Return the (x, y) coordinate for the center point of the cell that contains the specified text.  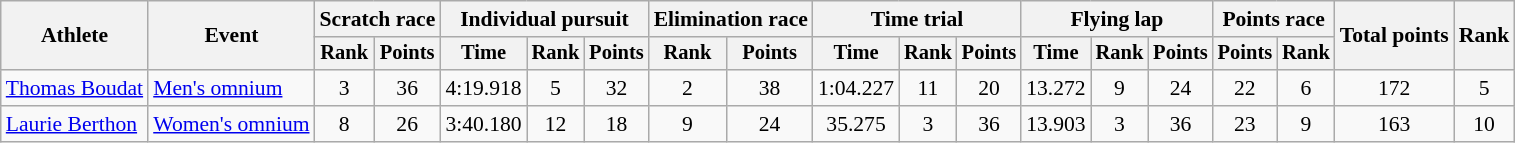
2 (688, 88)
Scratch race (378, 19)
35.275 (856, 124)
22 (1245, 88)
Elimination race (731, 19)
Women's omnium (231, 124)
38 (770, 88)
8 (344, 124)
Laurie Berthon (74, 124)
3:40.180 (483, 124)
13.903 (1056, 124)
4:19.918 (483, 88)
Event (231, 36)
163 (1394, 124)
Athlete (74, 36)
26 (407, 124)
13.272 (1056, 88)
6 (1306, 88)
Flying lap (1116, 19)
18 (616, 124)
172 (1394, 88)
20 (989, 88)
12 (556, 124)
10 (1484, 124)
11 (928, 88)
Individual pursuit (544, 19)
23 (1245, 124)
Points race (1274, 19)
32 (616, 88)
Time trial (917, 19)
Total points (1394, 36)
Thomas Boudat (74, 88)
Men's omnium (231, 88)
1:04.227 (856, 88)
